From the cell containing the given text, extract its center point as (X, Y) coordinate. 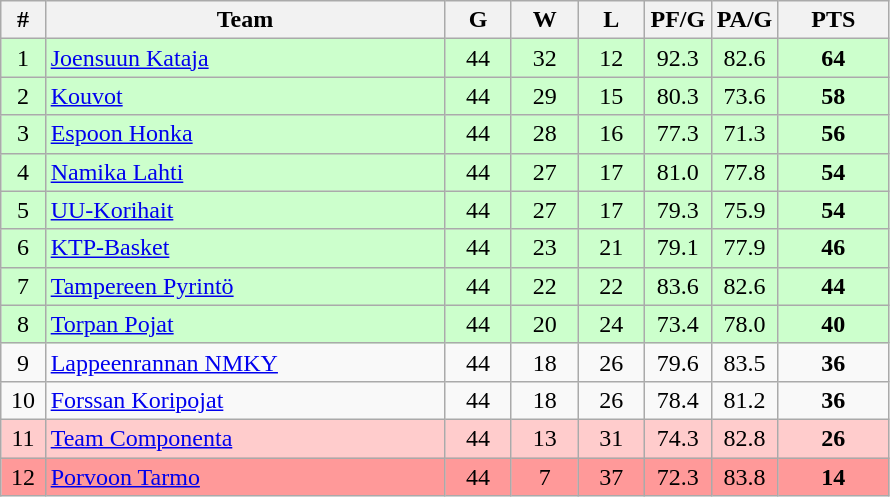
Lappeenrannan NMKY (245, 362)
4 (23, 172)
83.8 (744, 477)
56 (834, 134)
77.9 (744, 248)
PF/G (678, 20)
KTP-Basket (245, 248)
PA/G (744, 20)
Tampereen Pyrintö (245, 286)
37 (612, 477)
Porvoon Tarmo (245, 477)
82.8 (744, 438)
# (23, 20)
UU-Korihait (245, 210)
81.2 (744, 400)
21 (612, 248)
13 (544, 438)
11 (23, 438)
Torpan Pojat (245, 324)
16 (612, 134)
77.8 (744, 172)
6 (23, 248)
Espoon Honka (245, 134)
79.3 (678, 210)
Kouvot (245, 96)
79.6 (678, 362)
58 (834, 96)
14 (834, 477)
80.3 (678, 96)
23 (544, 248)
74.3 (678, 438)
81.0 (678, 172)
1 (23, 58)
20 (544, 324)
28 (544, 134)
8 (23, 324)
77.3 (678, 134)
9 (23, 362)
83.5 (744, 362)
64 (834, 58)
32 (544, 58)
Joensuun Kataja (245, 58)
73.4 (678, 324)
31 (612, 438)
W (544, 20)
3 (23, 134)
29 (544, 96)
92.3 (678, 58)
40 (834, 324)
24 (612, 324)
2 (23, 96)
46 (834, 248)
10 (23, 400)
78.0 (744, 324)
79.1 (678, 248)
G (478, 20)
Namika Lahti (245, 172)
Team Componenta (245, 438)
72.3 (678, 477)
Forssan Koripojat (245, 400)
78.4 (678, 400)
L (612, 20)
75.9 (744, 210)
83.6 (678, 286)
15 (612, 96)
73.6 (744, 96)
Team (245, 20)
PTS (834, 20)
71.3 (744, 134)
5 (23, 210)
